Provide the (X, Y) coordinate of the cell's center where the given text is located.  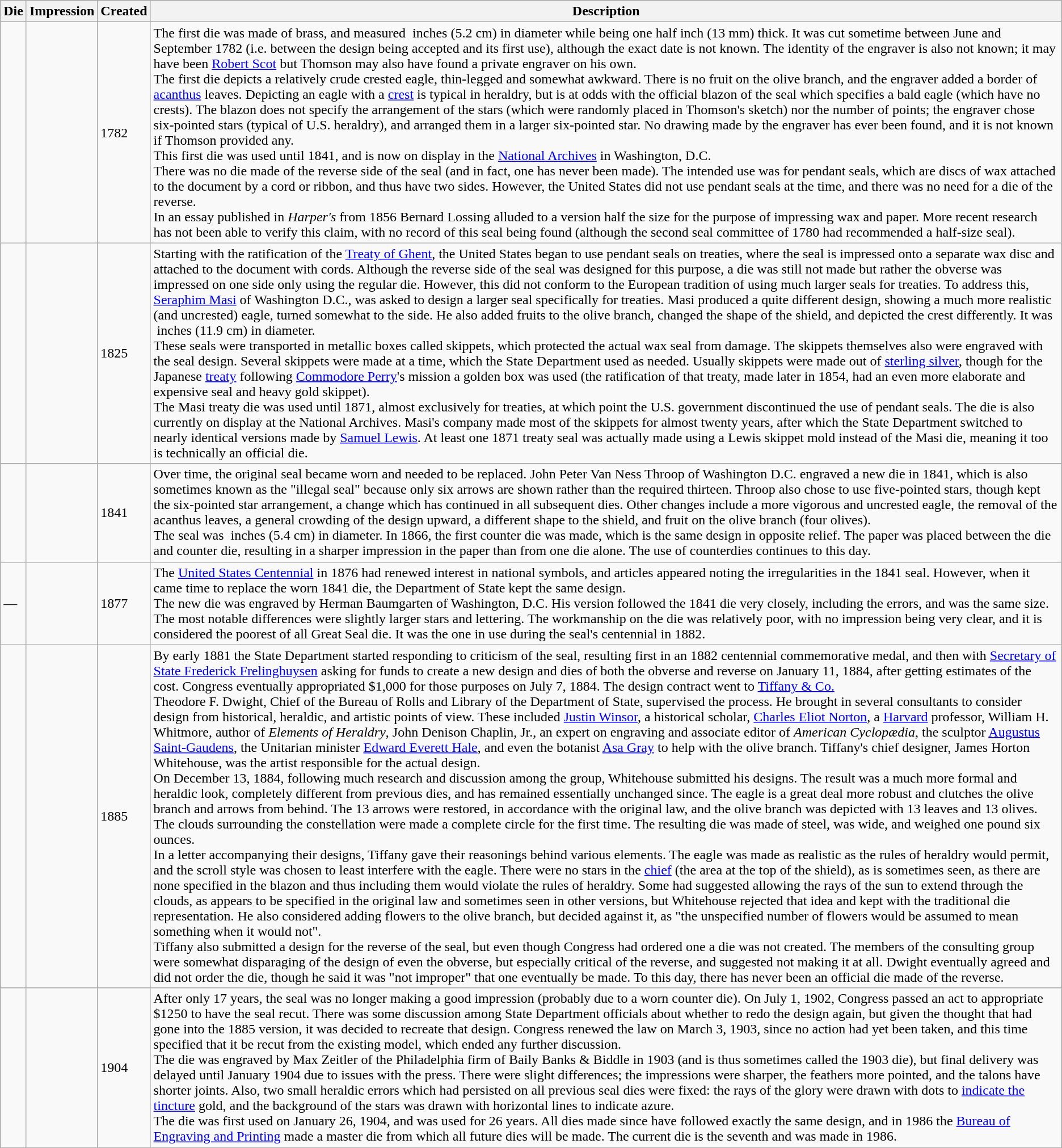
1885 (124, 816)
1904 (124, 1068)
1782 (124, 133)
1841 (124, 513)
Created (124, 11)
1825 (124, 353)
1877 (124, 603)
— (14, 603)
Impression (61, 11)
Die (14, 11)
Description (606, 11)
